Return the [x, y] coordinate for the center point of the cell that contains the specified text.  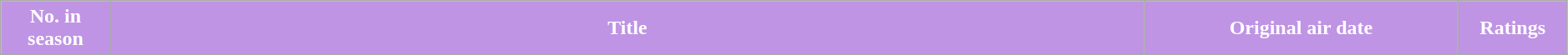
Title [627, 28]
Ratings [1512, 28]
Original air date [1302, 28]
No. inseason [55, 28]
